Detect which cell encompasses the target text, then output its (X, Y) center coordinate. 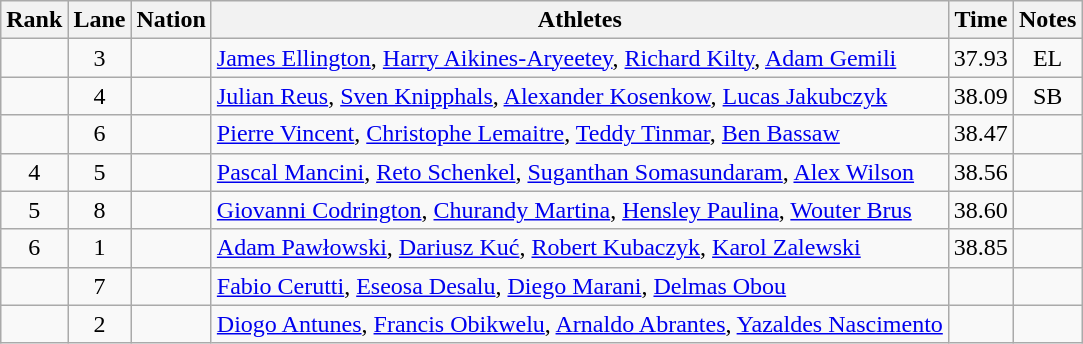
1 (100, 248)
Pierre Vincent, Christophe Lemaitre, Teddy Tinmar, Ben Bassaw (580, 134)
Athletes (580, 20)
Fabio Cerutti, Eseosa Desalu, Diego Marani, Delmas Obou (580, 286)
2 (100, 324)
3 (100, 58)
Diogo Antunes, Francis Obikwelu, Arnaldo Abrantes, Yazaldes Nascimento (580, 324)
38.56 (980, 172)
38.60 (980, 210)
Adam Pawłowski, Dariusz Kuć, Robert Kubaczyk, Karol Zalewski (580, 248)
38.85 (980, 248)
EL (1047, 58)
7 (100, 286)
37.93 (980, 58)
38.09 (980, 96)
Nation (171, 20)
Notes (1047, 20)
8 (100, 210)
Rank (34, 20)
Julian Reus, Sven Knipphals, Alexander Kosenkow, Lucas Jakubczyk (580, 96)
Pascal Mancini, Reto Schenkel, Suganthan Somasundaram, Alex Wilson (580, 172)
James Ellington, Harry Aikines-Aryeetey, Richard Kilty, Adam Gemili (580, 58)
SB (1047, 96)
Giovanni Codrington, Churandy Martina, Hensley Paulina, Wouter Brus (580, 210)
Time (980, 20)
Lane (100, 20)
38.47 (980, 134)
